Extract the (x, y) coordinate from the center of the cell holding the provided text.  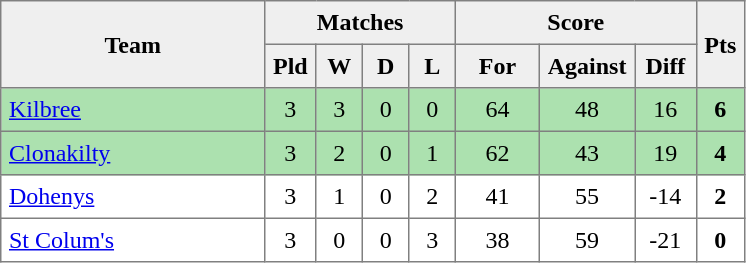
-14 (666, 197)
Against (586, 66)
Score (576, 23)
L (432, 66)
64 (497, 110)
38 (497, 240)
For (497, 66)
Team (133, 44)
Kilbree (133, 110)
D (385, 66)
55 (586, 197)
62 (497, 153)
41 (497, 197)
Pld (290, 66)
-21 (666, 240)
Dohenys (133, 197)
Diff (666, 66)
Matches (360, 23)
Clonakilty (133, 153)
19 (666, 153)
4 (720, 153)
48 (586, 110)
43 (586, 153)
W (339, 66)
6 (720, 110)
Pts (720, 44)
59 (586, 240)
St Colum's (133, 240)
16 (666, 110)
